Locate the cell with the specified text and output its [X, Y] center coordinate. 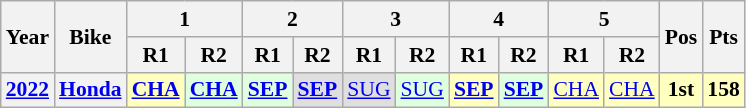
Bike [90, 36]
Pts [724, 36]
2 [292, 19]
1st [682, 90]
158 [724, 90]
Honda [90, 90]
1 [185, 19]
Pos [682, 36]
4 [498, 19]
5 [604, 19]
Year [28, 36]
2022 [28, 90]
3 [396, 19]
